Pinpoint the cell where the given text exists, returning its (X, Y) midpoint coordinate. 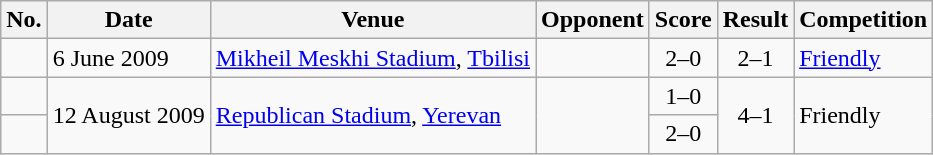
Mikheil Meskhi Stadium, Tbilisi (372, 58)
Score (683, 20)
1–0 (683, 96)
12 August 2009 (128, 115)
2–1 (755, 58)
Competition (864, 20)
Republican Stadium, Yerevan (372, 115)
Result (755, 20)
6 June 2009 (128, 58)
Opponent (593, 20)
No. (24, 20)
4–1 (755, 115)
Venue (372, 20)
Date (128, 20)
